Identify which cell holds the provided text, then report its [x, y] central coordinate. 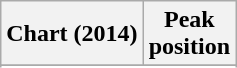
Peakposition [189, 34]
Chart (2014) [72, 34]
